Determine the [x, y] coordinate at the center of the cell enclosing the given text.  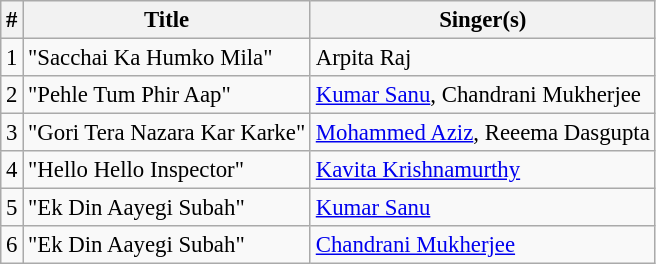
1 [12, 58]
# [12, 20]
3 [12, 133]
5 [12, 208]
Mohammed Aziz, Reeema Dasgupta [482, 133]
Chandrani Mukherjee [482, 245]
"Gori Tera Nazara Kar Karke" [167, 133]
Singer(s) [482, 20]
4 [12, 170]
"Hello Hello Inspector" [167, 170]
Title [167, 20]
Arpita Raj [482, 58]
Kumar Sanu, Chandrani Mukherjee [482, 95]
Kumar Sanu [482, 208]
6 [12, 245]
"Pehle Tum Phir Aap" [167, 95]
2 [12, 95]
"Sacchai Ka Humko Mila" [167, 58]
Kavita Krishnamurthy [482, 170]
